Extract the [x, y] coordinate from the center of the cell holding the provided text.  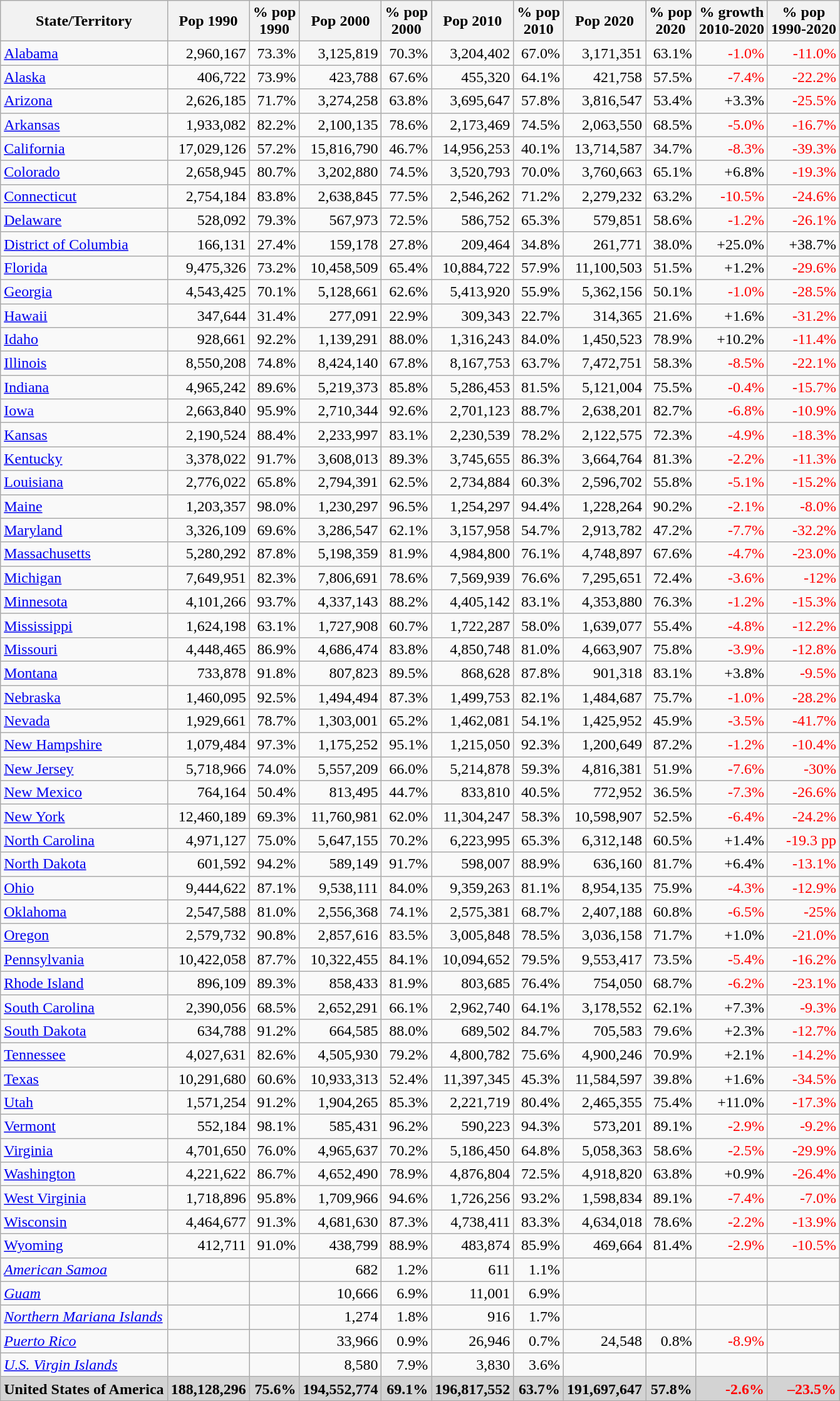
772,952 [605, 793]
–23.5% [803, 1388]
10,322,455 [341, 959]
44.7% [407, 793]
5,219,373 [341, 387]
% pop1990 [274, 21]
-10.9% [803, 411]
-16.7% [803, 125]
% pop2020 [671, 21]
2,794,391 [341, 482]
-32.2% [803, 530]
1.8% [407, 1317]
-19.3 pp [803, 840]
483,874 [472, 1246]
1.2% [407, 1269]
-11.3% [803, 459]
95.8% [274, 1198]
1,499,753 [472, 697]
Vermont [84, 1127]
62.5% [407, 482]
70.0% [539, 172]
-24.2% [803, 816]
1,139,291 [341, 340]
2,575,381 [472, 912]
7,569,939 [472, 578]
1,709,966 [341, 1198]
86.3% [539, 459]
196,817,552 [472, 1388]
3,202,880 [341, 172]
4,738,411 [472, 1222]
438,799 [341, 1246]
65.4% [407, 268]
83.3% [539, 1222]
81.3% [671, 459]
10,598,907 [605, 816]
55.8% [671, 482]
6,223,995 [472, 840]
1,254,297 [472, 506]
-0.4% [732, 387]
5,214,878 [472, 769]
2,776,022 [208, 482]
15,816,790 [341, 148]
611 [472, 1269]
Georgia [84, 291]
51.9% [671, 769]
+7.3% [732, 1007]
-9.3% [803, 1007]
Puerto Rico [84, 1341]
73.2% [274, 268]
1,079,484 [208, 745]
7,472,751 [605, 363]
469,664 [605, 1246]
-29.6% [803, 268]
-22.1% [803, 363]
4,405,142 [472, 602]
67.8% [407, 363]
73.3% [274, 53]
% pop2010 [539, 21]
916 [472, 1317]
868,628 [472, 673]
57.5% [671, 77]
89.5% [407, 673]
Oklahoma [84, 912]
2,734,884 [472, 482]
166,131 [208, 244]
3.6% [539, 1365]
Indiana [84, 387]
+1.4% [732, 840]
98.0% [274, 506]
87.2% [671, 745]
1,462,081 [472, 721]
901,318 [605, 673]
11,760,981 [341, 816]
9,538,111 [341, 888]
3,378,022 [208, 459]
79.3% [274, 220]
13,714,587 [605, 148]
98.1% [274, 1127]
4,971,127 [208, 840]
1.7% [539, 1317]
3,760,663 [605, 172]
-4.7% [732, 554]
+2.3% [732, 1031]
-29.9% [803, 1150]
89.6% [274, 387]
-8.5% [732, 363]
3,178,552 [605, 1007]
11,100,503 [605, 268]
-8.3% [732, 148]
86.7% [274, 1174]
-12.2% [803, 625]
803,685 [472, 983]
Florida [84, 268]
33,966 [341, 1341]
896,109 [208, 983]
2,754,184 [208, 196]
83.5% [407, 935]
Alabama [84, 53]
807,823 [341, 673]
Pop 2020 [605, 21]
5,198,359 [341, 554]
-24.6% [803, 196]
764,164 [208, 793]
2,173,469 [472, 125]
8,167,753 [472, 363]
82.7% [671, 411]
84.7% [539, 1031]
7,295,651 [605, 578]
1,316,243 [472, 340]
12,460,189 [208, 816]
9,444,622 [208, 888]
2,626,185 [208, 101]
70.9% [671, 1055]
+1.2% [732, 268]
+3.8% [732, 673]
2,638,201 [605, 411]
Virginia [84, 1150]
552,184 [208, 1127]
9,475,326 [208, 268]
2,390,056 [208, 1007]
Louisiana [84, 482]
2,652,291 [341, 1007]
1,624,198 [208, 625]
7,806,691 [341, 578]
9,553,417 [605, 959]
-22.2% [803, 77]
75.7% [671, 697]
4,505,930 [341, 1055]
-41.7% [803, 721]
3,520,793 [472, 172]
Washington [84, 1174]
Connecticut [84, 196]
634,788 [208, 1031]
-18.3% [803, 435]
59.3% [539, 769]
-28.2% [803, 697]
North Carolina [84, 840]
70.3% [407, 53]
Tennessee [84, 1055]
-9.2% [803, 1127]
% pop2000 [407, 21]
-16.2% [803, 959]
34.7% [671, 148]
-23.0% [803, 554]
567,973 [341, 220]
38.0% [671, 244]
636,160 [605, 864]
39.8% [671, 1078]
2,710,344 [341, 411]
New Hampshire [84, 745]
3,204,402 [472, 53]
81.1% [539, 888]
80.7% [274, 172]
-3.6% [732, 578]
26,946 [472, 1341]
82.2% [274, 125]
74.1% [407, 912]
10,666 [341, 1293]
5,280,292 [208, 554]
9,359,263 [472, 888]
85.3% [407, 1103]
88.2% [407, 602]
209,464 [472, 244]
94.4% [539, 506]
67.0% [539, 53]
2,547,588 [208, 912]
Nebraska [84, 697]
-7.6% [732, 769]
Oregon [84, 935]
80.4% [539, 1103]
5,128,661 [341, 291]
1,484,687 [605, 697]
6,312,148 [605, 840]
73.5% [671, 959]
8,954,135 [605, 888]
261,771 [605, 244]
Idaho [84, 340]
86.9% [274, 649]
Northern Mariana Islands [84, 1317]
412,711 [208, 1246]
75.9% [671, 888]
27.8% [407, 244]
4,663,907 [605, 649]
54.1% [539, 721]
79.5% [539, 959]
421,758 [605, 77]
586,752 [472, 220]
2,233,997 [341, 435]
-7.3% [732, 793]
21.6% [671, 315]
-17.3% [803, 1103]
11,304,247 [472, 816]
Arkansas [84, 125]
+1.0% [732, 935]
54.7% [539, 530]
0.8% [671, 1341]
-12.9% [803, 888]
2,638,845 [341, 196]
62.0% [407, 816]
82.1% [539, 697]
1,215,050 [472, 745]
858,433 [341, 983]
2,556,368 [341, 912]
34.8% [539, 244]
2,596,702 [605, 482]
Michigan [84, 578]
57.9% [539, 268]
5,186,450 [472, 1150]
Guam [84, 1293]
5,286,453 [472, 387]
Maryland [84, 530]
17,029,126 [208, 148]
664,585 [341, 1031]
7.9% [407, 1365]
1,933,082 [208, 125]
55.4% [671, 625]
1,722,287 [472, 625]
Pennsylvania [84, 959]
2,190,524 [208, 435]
Colorado [84, 172]
47.2% [671, 530]
Utah [84, 1103]
North Dakota [84, 864]
-2.1% [732, 506]
314,365 [605, 315]
3,157,958 [472, 530]
-2.5% [732, 1150]
4,543,425 [208, 291]
2,546,262 [472, 196]
733,878 [208, 673]
97.3% [274, 745]
Missouri [84, 649]
75.4% [671, 1103]
Maine [84, 506]
4,876,804 [472, 1174]
-8.0% [803, 506]
-12.7% [803, 1031]
Ohio [84, 888]
2,465,355 [605, 1103]
-7.7% [732, 530]
77.5% [407, 196]
62.6% [407, 291]
-6.8% [732, 411]
-6.5% [732, 912]
60.6% [274, 1078]
57.2% [274, 148]
277,091 [341, 315]
4,965,242 [208, 387]
3,664,764 [605, 459]
-4.9% [732, 435]
60.3% [539, 482]
Mississippi [84, 625]
53.4% [671, 101]
4,101,266 [208, 602]
90.2% [671, 506]
+0.9% [732, 1174]
2,122,575 [605, 435]
-9.5% [803, 673]
51.5% [671, 268]
589,149 [341, 864]
7,649,951 [208, 578]
+25.0% [732, 244]
5,121,004 [605, 387]
1,726,256 [472, 1198]
3,745,655 [472, 459]
1,718,896 [208, 1198]
1,494,494 [341, 697]
65.1% [671, 172]
84.1% [407, 959]
West Virginia [84, 1198]
-5.1% [732, 482]
4,701,650 [208, 1150]
528,092 [208, 220]
Delaware [84, 220]
65.2% [407, 721]
4,965,637 [341, 1150]
45.3% [539, 1078]
90.8% [274, 935]
-21.0% [803, 935]
-7.0% [803, 1198]
598,007 [472, 864]
11,584,597 [605, 1078]
813,495 [341, 793]
3,286,547 [341, 530]
74.0% [274, 769]
5,362,156 [605, 291]
96.2% [407, 1127]
-15.7% [803, 387]
4,448,465 [208, 649]
92.2% [274, 340]
4,686,474 [341, 649]
U.S. Virgin Islands [84, 1365]
1,727,908 [341, 625]
0.7% [539, 1341]
1.1% [539, 1269]
31.4% [274, 315]
Wyoming [84, 1246]
81.4% [671, 1246]
40.5% [539, 793]
+6.8% [732, 172]
1,425,952 [605, 721]
72.3% [671, 435]
64.8% [539, 1150]
3,171,351 [605, 53]
3,274,258 [341, 101]
11,001 [472, 1293]
69.3% [274, 816]
-6.2% [732, 983]
46.7% [407, 148]
California [84, 148]
New York [84, 816]
+3.3% [732, 101]
66.0% [407, 769]
South Carolina [84, 1007]
705,583 [605, 1031]
10,458,509 [341, 268]
1,203,357 [208, 506]
-10.4% [803, 745]
78.7% [274, 721]
3,608,013 [341, 459]
-3.9% [732, 649]
579,851 [605, 220]
92.6% [407, 411]
Pop 1990 [208, 21]
94.3% [539, 1127]
2,663,840 [208, 411]
73.9% [274, 77]
-3.5% [732, 721]
Kansas [84, 435]
3,695,647 [472, 101]
2,960,167 [208, 53]
85.8% [407, 387]
94.6% [407, 1198]
+38.7% [803, 244]
% pop1990-2020 [803, 21]
69.6% [274, 530]
Rhode Island [84, 983]
60.7% [407, 625]
1,639,077 [605, 625]
87.1% [274, 888]
55.9% [539, 291]
-19.3% [803, 172]
District of Columbia [84, 244]
Minnesota [84, 602]
2,579,732 [208, 935]
-5.4% [732, 959]
191,697,647 [605, 1388]
+11.0% [732, 1103]
1,598,834 [605, 1198]
14,956,253 [472, 148]
Arizona [84, 101]
88.7% [539, 411]
4,464,677 [208, 1222]
585,431 [341, 1127]
% growth 2010-2020 [732, 21]
1,450,523 [605, 340]
-15.3% [803, 602]
11,397,345 [472, 1078]
5,557,209 [341, 769]
60.5% [671, 840]
2,279,232 [605, 196]
76.6% [539, 578]
4,816,381 [605, 769]
2,407,188 [605, 912]
406,722 [208, 77]
93.2% [539, 1198]
10,422,058 [208, 959]
10,933,313 [341, 1078]
24,548 [605, 1341]
1,904,265 [341, 1103]
188,128,296 [208, 1388]
4,748,897 [605, 554]
-8.9% [732, 1341]
22.9% [407, 315]
96.5% [407, 506]
3,036,158 [605, 935]
58.0% [539, 625]
50.4% [274, 793]
1,200,649 [605, 745]
63.2% [671, 196]
4,681,630 [341, 1222]
-34.5% [803, 1078]
72.4% [671, 578]
Illinois [84, 363]
69.1% [407, 1388]
1,460,095 [208, 697]
4,918,820 [605, 1174]
5,647,155 [341, 840]
71.2% [539, 196]
10,291,680 [208, 1078]
52.5% [671, 816]
-31.2% [803, 315]
347,644 [208, 315]
455,320 [472, 77]
1,230,297 [341, 506]
-26.1% [803, 220]
75.8% [671, 649]
2,230,539 [472, 435]
2,701,123 [472, 411]
-12% [803, 578]
+2.1% [732, 1055]
-23.1% [803, 983]
95.9% [274, 411]
8,580 [341, 1365]
2,857,616 [341, 935]
79.2% [407, 1055]
82.6% [274, 1055]
United States of America [84, 1388]
40.1% [539, 148]
309,343 [472, 315]
-2.6% [732, 1388]
1,274 [341, 1317]
159,178 [341, 244]
South Dakota [84, 1031]
10,094,652 [472, 959]
95.1% [407, 745]
Pop 2000 [341, 21]
76.0% [274, 1150]
Pop 2010 [472, 21]
928,661 [208, 340]
3,326,109 [208, 530]
4,850,748 [472, 649]
3,125,819 [341, 53]
590,223 [472, 1127]
36.5% [671, 793]
74.8% [274, 363]
4,652,490 [341, 1174]
78.5% [539, 935]
2,658,945 [208, 172]
833,810 [472, 793]
93.7% [274, 602]
-39.3% [803, 148]
27.4% [274, 244]
-13.1% [803, 864]
94.2% [274, 864]
-13.9% [803, 1222]
4,900,246 [605, 1055]
-30% [803, 769]
88.4% [274, 435]
New Mexico [84, 793]
66.1% [407, 1007]
81.5% [539, 387]
New Jersey [84, 769]
2,063,550 [605, 125]
+10.2% [732, 340]
10,884,722 [472, 268]
-15.2% [803, 482]
78.2% [539, 435]
75.5% [671, 387]
5,718,966 [208, 769]
75.0% [274, 840]
1,303,001 [341, 721]
2,962,740 [472, 1007]
5,058,363 [605, 1150]
81.7% [671, 864]
-25.5% [803, 101]
0.9% [407, 1341]
-11.4% [803, 340]
-26.6% [803, 793]
-5.0% [732, 125]
682 [341, 1269]
Alaska [84, 77]
79.6% [671, 1031]
92.5% [274, 697]
-25% [803, 912]
American Samoa [84, 1269]
52.4% [407, 1078]
91.8% [274, 673]
4,634,018 [605, 1222]
1,571,254 [208, 1103]
76.3% [671, 602]
689,502 [472, 1031]
1,929,661 [208, 721]
-4.3% [732, 888]
4,353,880 [605, 602]
-28.5% [803, 291]
573,201 [605, 1127]
8,424,140 [341, 363]
-26.4% [803, 1174]
194,552,774 [341, 1388]
601,592 [208, 864]
65.8% [274, 482]
4,984,800 [472, 554]
2,100,135 [341, 125]
-6.4% [732, 816]
22.7% [539, 315]
-14.2% [803, 1055]
76.4% [539, 983]
3,816,547 [605, 101]
754,050 [605, 983]
91.3% [274, 1222]
Wisconsin [84, 1222]
91.0% [274, 1246]
Iowa [84, 411]
-12.8% [803, 649]
Nevada [84, 721]
8,550,208 [208, 363]
3,005,848 [472, 935]
87.7% [274, 959]
Montana [84, 673]
1,175,252 [341, 745]
60.8% [671, 912]
4,800,782 [472, 1055]
92.3% [539, 745]
State/Territory [84, 21]
82.3% [274, 578]
5,413,920 [472, 291]
Texas [84, 1078]
3,830 [472, 1365]
423,788 [341, 77]
-4.8% [732, 625]
4,337,143 [341, 602]
1,228,264 [605, 506]
Hawaii [84, 315]
-11.0% [803, 53]
50.1% [671, 291]
4,221,622 [208, 1174]
2,913,782 [605, 530]
Kentucky [84, 459]
2,221,719 [472, 1103]
45.9% [671, 721]
85.9% [539, 1246]
76.1% [539, 554]
70.1% [274, 291]
4,027,631 [208, 1055]
+6.4% [732, 864]
Massachusetts [84, 554]
